Extract the (X, Y) coordinate from the center of the cell holding the provided text.  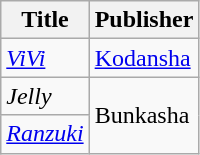
ViVi (45, 58)
Publisher (144, 20)
Jelly (45, 96)
Ranzuki (45, 134)
Bunkasha (144, 115)
Kodansha (144, 58)
Title (45, 20)
